Capture the cell that displays the provided text and extract its (X, Y) central coordinate. 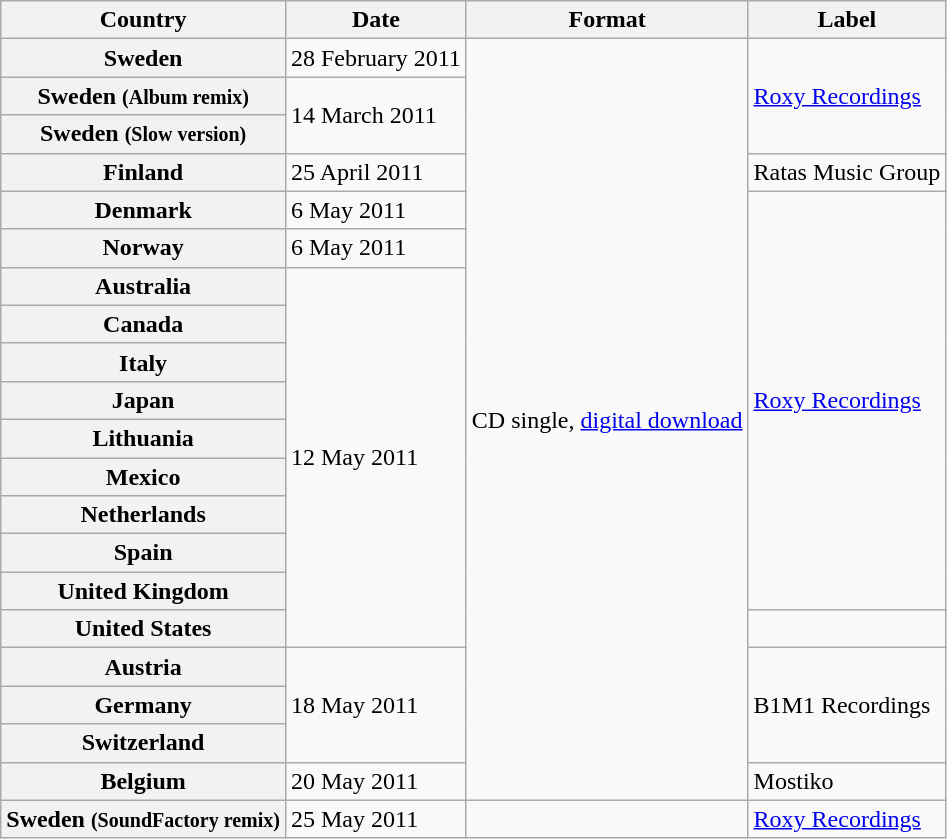
Lithuania (144, 438)
Canada (144, 324)
Date (376, 20)
Ratas Music Group (847, 172)
Italy (144, 362)
B1M1 Recordings (847, 705)
18 May 2011 (376, 705)
Mexico (144, 477)
28 February 2011 (376, 58)
Norway (144, 248)
Austria (144, 667)
25 April 2011 (376, 172)
Sweden (144, 58)
25 May 2011 (376, 819)
Spain (144, 553)
CD single, digital download (607, 420)
Country (144, 20)
14 March 2011 (376, 115)
Australia (144, 286)
Mostiko (847, 781)
United States (144, 629)
20 May 2011 (376, 781)
Denmark (144, 210)
Label (847, 20)
Sweden (Album remix) (144, 96)
Switzerland (144, 743)
Sweden (SoundFactory remix) (144, 819)
12 May 2011 (376, 458)
Finland (144, 172)
United Kingdom (144, 591)
Japan (144, 400)
Germany (144, 705)
Belgium (144, 781)
Format (607, 20)
Sweden (Slow version) (144, 134)
Netherlands (144, 515)
